Output the [X, Y] coordinate of the center of the cell containing the given text.  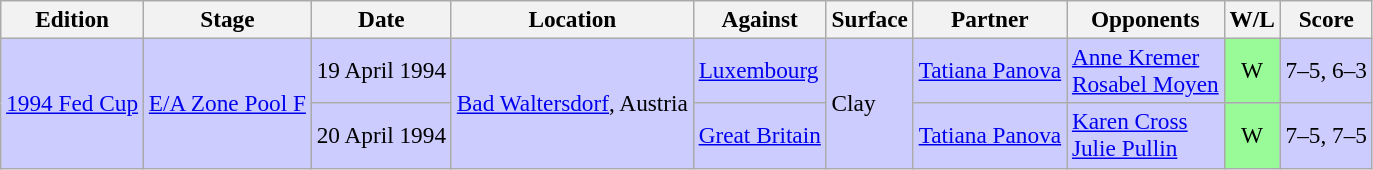
Karen Cross Julie Pullin [1146, 136]
Anne Kremer Rosabel Moyen [1146, 70]
Great Britain [760, 136]
Edition [72, 19]
Score [1326, 19]
7–5, 6–3 [1326, 70]
Stage [227, 19]
Opponents [1146, 19]
1994 Fed Cup [72, 103]
Date [381, 19]
20 April 1994 [381, 136]
Against [760, 19]
Luxembourg [760, 70]
Partner [990, 19]
Clay [870, 103]
7–5, 7–5 [1326, 136]
Surface [870, 19]
19 April 1994 [381, 70]
E/A Zone Pool F [227, 103]
W/L [1252, 19]
Bad Waltersdorf, Austria [572, 103]
Location [572, 19]
